Return [x, y] of the center of cell containing provided text 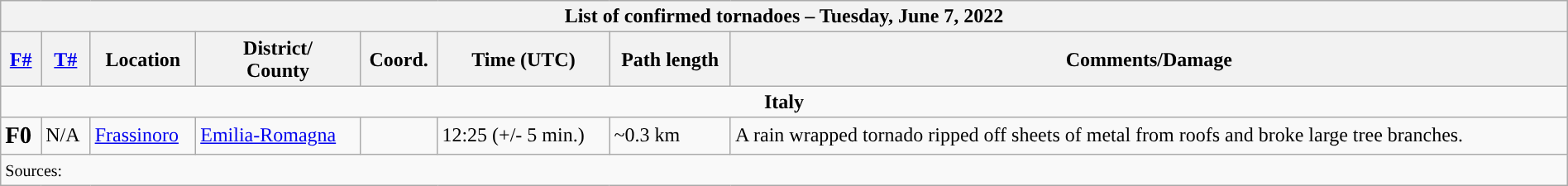
Location [143, 60]
Sources: [784, 169]
T# [66, 60]
Comments/Damage [1149, 60]
Emilia-Romagna [278, 136]
District/County [278, 60]
List of confirmed tornadoes – Tuesday, June 7, 2022 [784, 17]
Italy [784, 102]
Time (UTC) [523, 60]
~0.3 km [670, 136]
A rain wrapped tornado ripped off sheets of metal from roofs and broke large tree branches. [1149, 136]
Coord. [399, 60]
F0 [22, 136]
12:25 (+/- 5 min.) [523, 136]
N/A [66, 136]
F# [22, 60]
Path length [670, 60]
Frassinoro [143, 136]
